Find where the given text appears and provide that cell's center as (X, Y) coordinate. 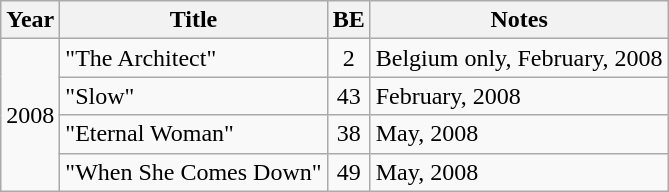
Notes (519, 20)
Belgium only, February, 2008 (519, 58)
"Eternal Woman" (194, 134)
"The Architect" (194, 58)
"When She Comes Down" (194, 172)
BE (348, 20)
49 (348, 172)
"Slow" (194, 96)
2008 (30, 115)
Title (194, 20)
43 (348, 96)
February, 2008 (519, 96)
38 (348, 134)
2 (348, 58)
Year (30, 20)
